Detect which cell encompasses the target text, then output its [X, Y] center coordinate. 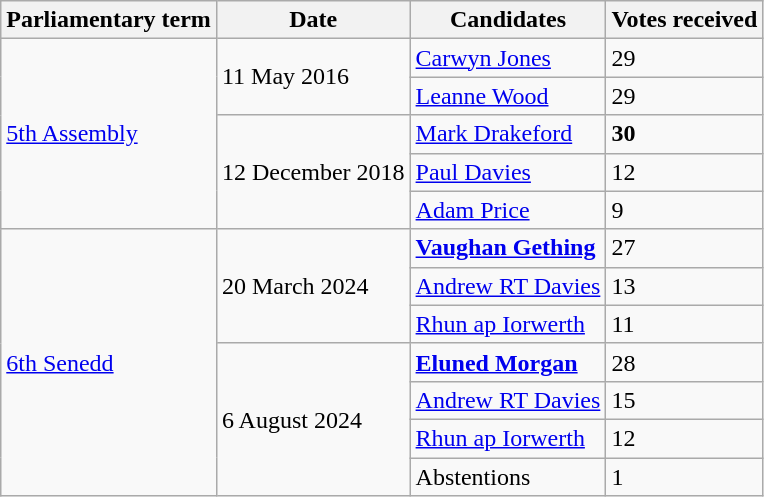
Leanne Wood [508, 96]
6 August 2024 [313, 419]
20 March 2024 [313, 286]
Date [313, 20]
Eluned Morgan [508, 362]
30 [684, 134]
28 [684, 362]
13 [684, 286]
11 May 2016 [313, 77]
Parliamentary term [109, 20]
27 [684, 248]
11 [684, 324]
Votes received [684, 20]
9 [684, 210]
Mark Drakeford [508, 134]
Adam Price [508, 210]
1 [684, 477]
6th Senedd [109, 362]
Carwyn Jones [508, 58]
Paul Davies [508, 172]
Abstentions [508, 477]
Vaughan Gething [508, 248]
15 [684, 400]
5th Assembly [109, 134]
12 December 2018 [313, 172]
Candidates [508, 20]
